Detect which cell encompasses the target text, then output its [X, Y] center coordinate. 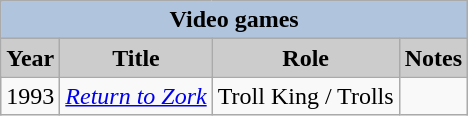
1993 [30, 96]
Role [306, 58]
Video games [234, 20]
Return to Zork [136, 96]
Troll King / Trolls [306, 96]
Notes [433, 58]
Year [30, 58]
Title [136, 58]
